Return the (X, Y) coordinate for the center point of the cell that contains the specified text.  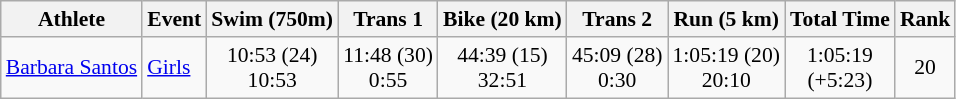
1:05:19 (20)20:10 (726, 68)
10:53 (24)10:53 (272, 68)
Athlete (72, 19)
11:48 (30)0:55 (388, 68)
Rank (926, 19)
20 (926, 68)
Barbara Santos (72, 68)
44:39 (15)32:51 (502, 68)
Trans 1 (388, 19)
Swim (750m) (272, 19)
Total Time (840, 19)
Run (5 km) (726, 19)
45:09 (28)0:30 (618, 68)
Trans 2 (618, 19)
Girls (174, 68)
Event (174, 19)
1:05:19(+5:23) (840, 68)
Bike (20 km) (502, 19)
